Output the [X, Y] coordinate of the center of the cell containing the given text.  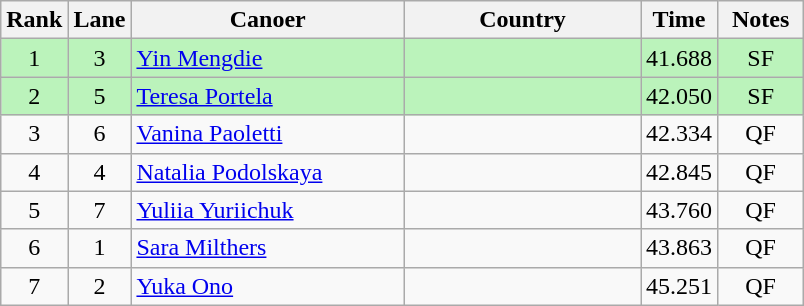
Vanina Paoletti [268, 134]
Lane [100, 20]
41.688 [680, 58]
Yuka Ono [268, 286]
42.050 [680, 96]
42.845 [680, 172]
Canoer [268, 20]
Teresa Portela [268, 96]
Country [522, 20]
Rank [34, 20]
Natalia Podolskaya [268, 172]
45.251 [680, 286]
Yuliia Yuriichuk [268, 210]
Notes [761, 20]
Yin Mengdie [268, 58]
42.334 [680, 134]
43.760 [680, 210]
Time [680, 20]
43.863 [680, 248]
Sara Milthers [268, 248]
